Extract the [X, Y] coordinate from the center of the cell holding the provided text.  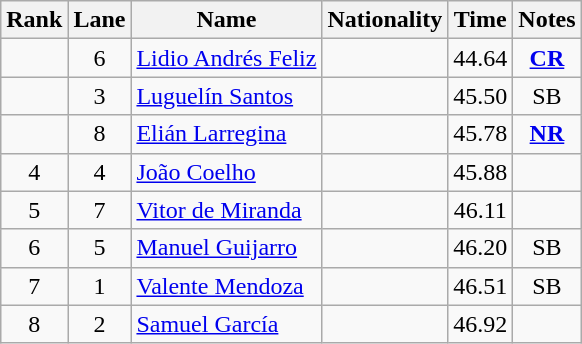
Manuel Guijarro [226, 248]
45.88 [480, 172]
Valente Mendoza [226, 286]
3 [100, 96]
Samuel García [226, 324]
Time [480, 20]
Name [226, 20]
Notes [547, 20]
Luguelín Santos [226, 96]
João Coelho [226, 172]
46.11 [480, 210]
Lane [100, 20]
Nationality [385, 20]
1 [100, 286]
Vitor de Miranda [226, 210]
46.51 [480, 286]
2 [100, 324]
46.92 [480, 324]
CR [547, 58]
44.64 [480, 58]
45.50 [480, 96]
NR [547, 134]
45.78 [480, 134]
46.20 [480, 248]
Rank [34, 20]
Lidio Andrés Feliz [226, 58]
Elián Larregina [226, 134]
